Find where the given text appears and provide that cell's center as (X, Y) coordinate. 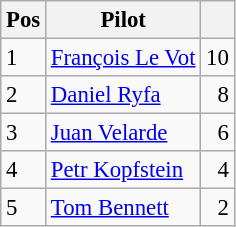
Pos (24, 20)
1 (24, 58)
François Le Vot (124, 58)
10 (218, 58)
Petr Kopfstein (124, 170)
Juan Velarde (124, 133)
8 (218, 95)
3 (24, 133)
Daniel Ryfa (124, 95)
6 (218, 133)
5 (24, 208)
Pilot (124, 20)
Tom Bennett (124, 208)
